Capture the cell that displays the provided text and extract its (X, Y) central coordinate. 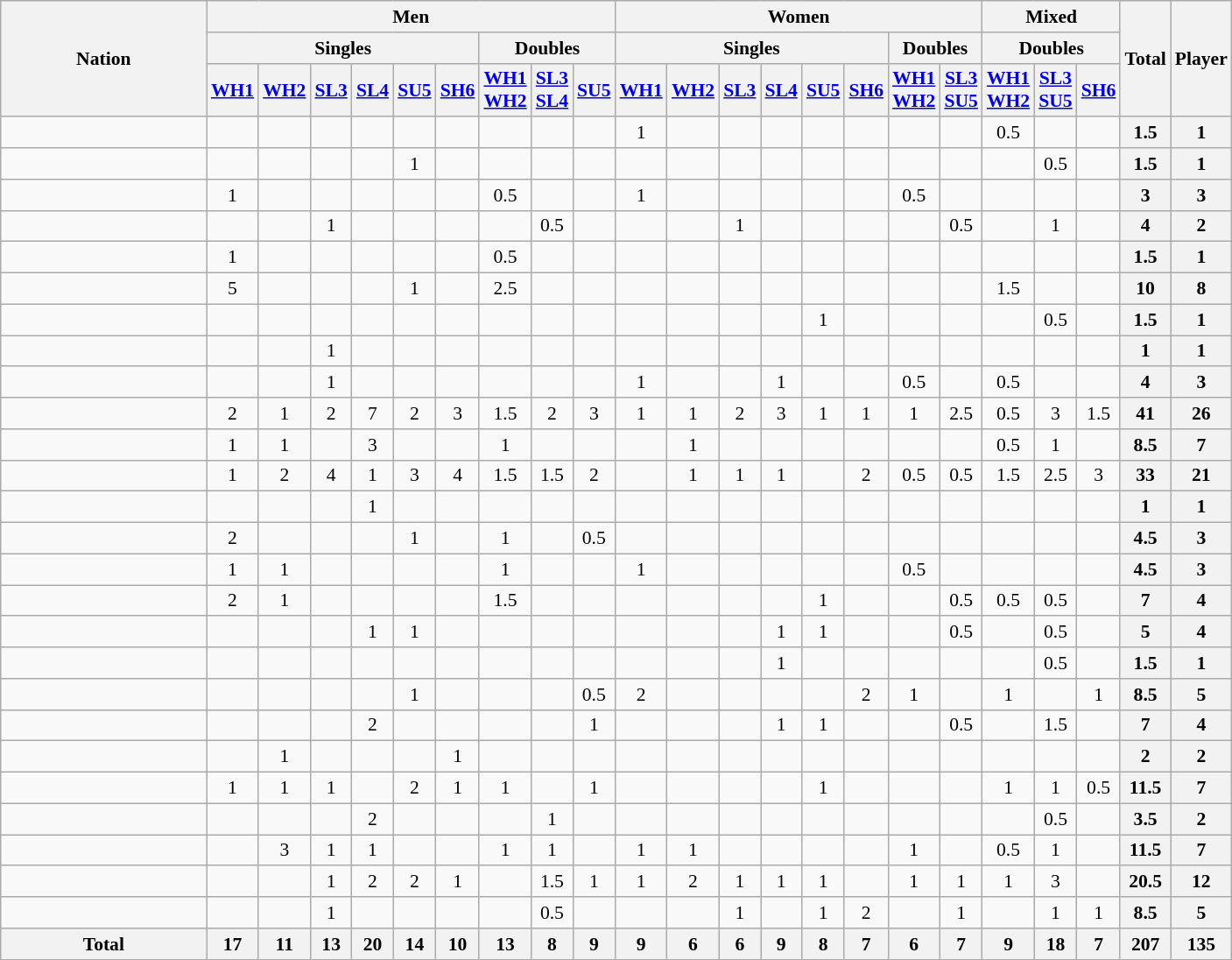
33 (1145, 476)
21 (1201, 476)
41 (1145, 413)
26 (1201, 413)
135 (1201, 944)
Women (799, 17)
Player (1201, 59)
3.5 (1145, 819)
Mixed (1052, 17)
SL3SL4 (552, 89)
14 (415, 944)
18 (1056, 944)
Nation (103, 59)
11 (284, 944)
Men (412, 17)
12 (1201, 882)
20 (373, 944)
20.5 (1145, 882)
17 (233, 944)
207 (1145, 944)
